Locate the cell with the specified text and output its (X, Y) center coordinate. 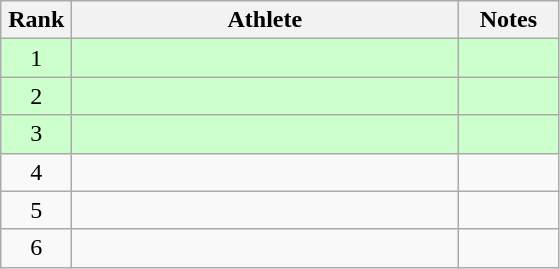
2 (36, 96)
3 (36, 134)
Rank (36, 20)
Athlete (265, 20)
4 (36, 172)
6 (36, 248)
Notes (508, 20)
1 (36, 58)
5 (36, 210)
